Output the (x, y) coordinate of the center of the cell containing the given text.  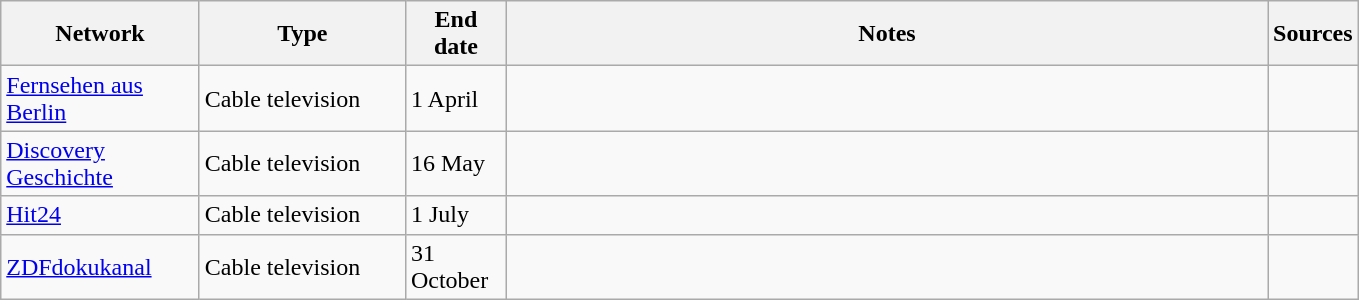
Discovery Geschichte (100, 164)
1 July (456, 215)
1 April (456, 98)
ZDFdokukanal (100, 266)
31 October (456, 266)
16 May (456, 164)
Network (100, 34)
Fernsehen aus Berlin (100, 98)
Hit24 (100, 215)
Sources (1314, 34)
End date (456, 34)
Type (302, 34)
Notes (886, 34)
